Locate the cell with the specified text and output its [x, y] center coordinate. 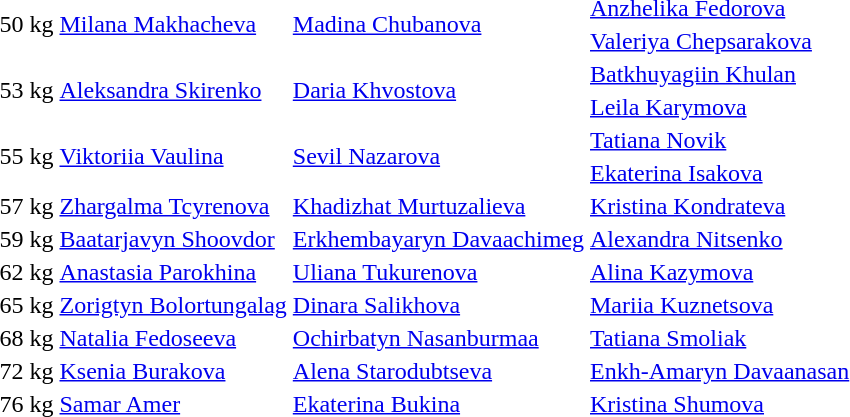
Baatarjavyn Shoovdor [173, 239]
Khadizhat Murtuzalieva [438, 206]
Zorigtyn Bolortungalag [173, 305]
Natalia Fedoseeva [173, 338]
Zhargalma Tcyrenova [173, 206]
Daria Khvostova [438, 90]
Erkhembayaryn Davaachimeg [438, 239]
Uliana Tukurenova [438, 272]
Ochirbatyn Nasanburmaa [438, 338]
Dinara Salikhova [438, 305]
Aleksandra Skirenko [173, 90]
Alena Starodubtseva [438, 371]
Ksenia Burakova [173, 371]
Sevil Nazarova [438, 156]
Viktoriia Vaulina [173, 156]
Anastasia Parokhina [173, 272]
